Detect which cell encompasses the target text, then output its [x, y] center coordinate. 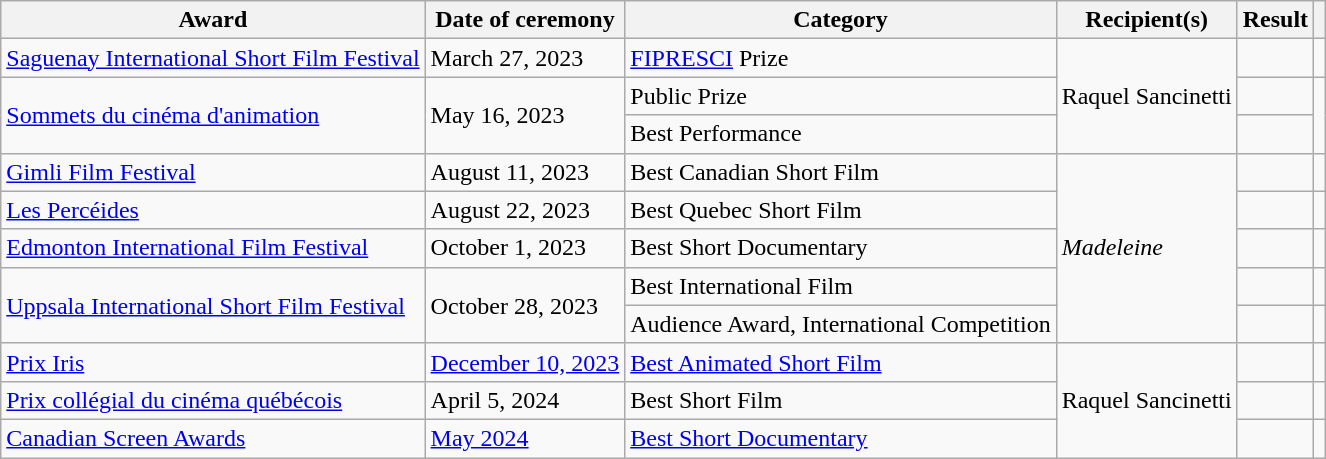
April 5, 2024 [525, 400]
May 16, 2023 [525, 115]
Best Short Film [840, 400]
Category [840, 20]
Best Animated Short Film [840, 362]
Canadian Screen Awards [213, 438]
Gimli Film Festival [213, 172]
May 2024 [525, 438]
Result [1275, 20]
Prix collégial du cinéma québécois [213, 400]
Les Percéides [213, 210]
August 22, 2023 [525, 210]
October 1, 2023 [525, 248]
Date of ceremony [525, 20]
Uppsala International Short Film Festival [213, 305]
Best Canadian Short Film [840, 172]
Madeleine [1146, 248]
August 11, 2023 [525, 172]
Sommets du cinéma d'animation [213, 115]
FIPRESCI Prize [840, 58]
October 28, 2023 [525, 305]
Prix Iris [213, 362]
Public Prize [840, 96]
Saguenay International Short Film Festival [213, 58]
Recipient(s) [1146, 20]
Edmonton International Film Festival [213, 248]
Audience Award, International Competition [840, 324]
Award [213, 20]
Best International Film [840, 286]
December 10, 2023 [525, 362]
Best Quebec Short Film [840, 210]
Best Performance [840, 134]
March 27, 2023 [525, 58]
